Identify which cell holds the provided text, then report its (x, y) central coordinate. 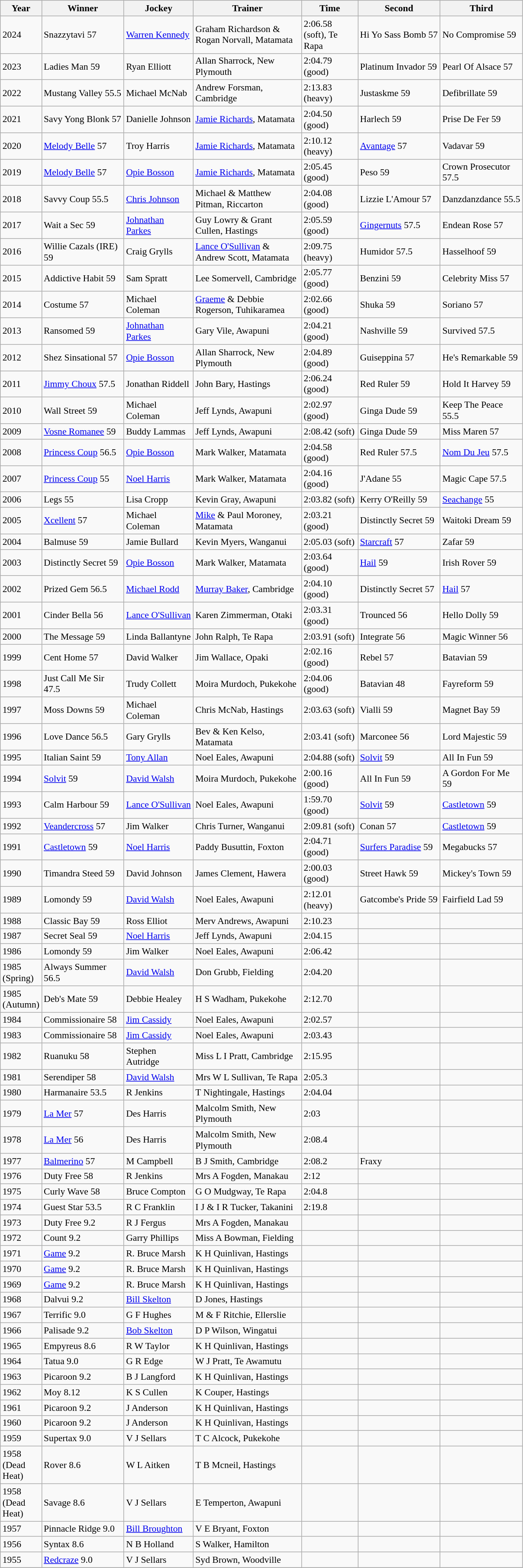
Craig Grylls (158, 252)
2:03.43 (329, 1036)
2:15.95 (329, 1056)
T C Alcock, Pukekohe (247, 1439)
1981 (21, 1077)
Winner (83, 8)
Lord Majestic 59 (481, 737)
Andrew Forsman, Cambridge (247, 93)
2:03.21 (good) (329, 521)
W L Aitken (158, 1465)
Terrific 9.0 (83, 1315)
Michael & Matthew Pitman, Riccarton (247, 199)
Graeme & Debbie Rogerson, Tuhikaramea (247, 305)
Magnet Bay 59 (481, 711)
Peso 59 (399, 172)
Justaskme 59 (399, 93)
1966 (21, 1331)
1975 (21, 1192)
2:12.70 (329, 999)
Hail 57 (481, 589)
2004 (21, 542)
2012 (21, 357)
Syntax 8.6 (83, 1545)
2:04.10 (good) (329, 589)
2:04.06 (good) (329, 684)
Conan 57 (399, 826)
2:04.20 (329, 973)
2:04.08 (good) (329, 199)
Marconee 56 (399, 737)
R W Taylor (158, 1346)
Timandra Steed 59 (83, 873)
R C Franklin (158, 1207)
Defibrillate 59 (481, 93)
A Gordon For Me 59 (481, 779)
2:03.82 (soft) (329, 500)
1962 (21, 1392)
Warren Kennedy (158, 35)
G O Mudgway, Te Rapa (247, 1192)
2020 (21, 146)
H S Wadham, Pukekohe (247, 999)
Kevin Myers, Wanganui (247, 542)
Miss Maren 57 (481, 431)
2:04.04 (329, 1093)
Michael McNab (158, 93)
Year (21, 8)
Merv Andrews, Awapuni (247, 921)
Debbie Healey (158, 999)
Duty Free 9.2 (83, 1223)
V E Bryant, Foxton (247, 1529)
2006 (21, 500)
1983 (21, 1036)
1990 (21, 873)
Just Call Me Sir 47.5 (83, 684)
E Temperton, Awapuni (247, 1503)
1967 (21, 1315)
Keep The Peace 55.5 (481, 410)
Ladies Man 59 (83, 67)
Zafar 59 (481, 542)
D Jones, Hastings (247, 1300)
T B Mcneil, Hastings (247, 1465)
Ruanuku 58 (83, 1056)
Lance O'Sullivan & Andrew Scott, Matamata (247, 252)
2:04.8 (329, 1192)
2:05.03 (soft) (329, 542)
Duty Free 58 (83, 1176)
2:09.75 (heavy) (329, 252)
Nashville 59 (399, 332)
Distinctly Secret 57 (399, 589)
1968 (21, 1300)
Vosne Romanee 59 (83, 431)
1965 (21, 1346)
2:10.12 (heavy) (329, 146)
Second (399, 8)
Savy Yong Blonk 57 (83, 119)
2:13.83 (heavy) (329, 93)
D P Wilson, Wingatui (247, 1331)
2003 (21, 563)
Surfers Paradise 59 (399, 847)
1998 (21, 684)
James Clement, Hawera (247, 873)
S Walker, Hamilton (247, 1545)
Moy 8.12 (83, 1392)
2000 (21, 637)
2:08.2 (329, 1161)
Nom Du Jeu 57.5 (481, 453)
G R Edge (158, 1362)
2:08.4 (329, 1140)
La Mer 56 (83, 1140)
Savage 8.6 (83, 1503)
Celebrity Miss 57 (481, 278)
Hold It Harvey 59 (481, 384)
1963 (21, 1377)
Harmanaire 53.5 (83, 1093)
Platinum Invador 59 (399, 67)
2:04.79 (good) (329, 67)
Linda Ballantyne (158, 637)
Supertax 9.0 (83, 1439)
Prise De Fer 59 (481, 119)
2:00.16 (good) (329, 779)
2:03.31 (good) (329, 615)
2:05.59 (good) (329, 225)
2:06.42 (329, 952)
Hello Dolly 59 (481, 615)
2:04.21 (good) (329, 332)
2011 (21, 384)
1991 (21, 847)
Lee Somervell, Cambridge (247, 278)
Count 9.2 (83, 1238)
Harlech 59 (399, 119)
Prized Gem 56.5 (83, 589)
Pearl Of Alsace 57 (481, 67)
Princess Coup 56.5 (83, 453)
B J Langford (158, 1377)
Bill Broughton (158, 1529)
Mrs W L Sullivan, Te Rapa (247, 1077)
Pinnacle Ridge 9.0 (83, 1529)
2:03.91 (soft) (329, 637)
1994 (21, 779)
Rebel 57 (399, 657)
Wall Street 59 (83, 410)
Costume 57 (83, 305)
Italian Saint 59 (83, 758)
2:04.50 (good) (329, 119)
Balmuse 59 (83, 542)
1980 (21, 1093)
2:03.63 (soft) (329, 711)
1972 (21, 1238)
Ryan Elliott (158, 67)
2:02.97 (good) (329, 410)
Red Ruler 59 (399, 384)
1974 (21, 1207)
Miss L I Pratt, Cambridge (247, 1056)
Crown Prosecutor 57.5 (481, 172)
Jim Wallace, Opaki (247, 657)
1973 (21, 1223)
Trainer (247, 8)
Michael Rodd (158, 589)
Batavian 48 (399, 684)
Dalvui 9.2 (83, 1300)
W J Pratt, Te Awamutu (247, 1362)
Fairfield Lad 59 (481, 900)
Guiseppina 57 (399, 357)
1992 (21, 826)
No Compromise 59 (481, 35)
Xcellent 57 (83, 521)
Danielle Johnson (158, 119)
1978 (21, 1140)
Garry Phillips (158, 1238)
Guy Lowry & Grant Cullen, Hastings (247, 225)
K S Cullen (158, 1392)
2:04.71 (good) (329, 847)
1964 (21, 1362)
Guest Star 53.5 (83, 1207)
Chris Johnson (158, 199)
Legs 55 (83, 500)
M & F Ritchie, Ellerslie (247, 1315)
1960 (21, 1423)
1979 (21, 1114)
2:12.01 (heavy) (329, 900)
Trounced 56 (399, 615)
Hasselhoof 59 (481, 252)
B J Smith, Cambridge (247, 1161)
David Johnson (158, 873)
Lisa Cropp (158, 500)
Secret Seal 59 (83, 936)
Deb's Mate 59 (83, 999)
Kerry O'Reilly 59 (399, 500)
1989 (21, 900)
Syd Brown, Woodville (247, 1560)
Paddy Busuttin, Foxton (247, 847)
Red Ruler 57.5 (399, 453)
1988 (21, 921)
1984 (21, 1020)
2010 (21, 410)
M Campbell (158, 1161)
Veandercross 57 (83, 826)
Ransomed 59 (83, 332)
John Ralph, Te Rapa (247, 637)
1969 (21, 1285)
1996 (21, 737)
Karen Zimmerman, Otaki (247, 615)
Starcraft 57 (399, 542)
2014 (21, 305)
2:06.24 (good) (329, 384)
La Mer 57 (83, 1114)
2:04.58 (good) (329, 453)
1961 (21, 1408)
1971 (21, 1254)
Ross Elliot (158, 921)
Benzini 59 (399, 278)
Waitoki Dream 59 (481, 521)
1985 (Autumn) (21, 999)
Gary Vile, Awapuni (247, 332)
John Bary, Hastings (247, 384)
2001 (21, 615)
2017 (21, 225)
Stephen Autridge (158, 1056)
Bev & Ken Kelso, Matamata (247, 737)
Time (329, 8)
Always Summer 56.5 (83, 973)
Empyreus 8.6 (83, 1346)
2:03 (329, 1114)
He's Remarkable 59 (481, 357)
Tatua 9.0 (83, 1362)
Lizzie L'Amour 57 (399, 199)
Mickey's Town 59 (481, 873)
1956 (21, 1545)
Street Hawk 59 (399, 873)
Murray Baker, Cambridge (247, 589)
2:10.23 (329, 921)
Mike & Paul Moroney, Matamata (247, 521)
Moss Downs 59 (83, 711)
2:04.15 (329, 936)
David Walker (158, 657)
Savvy Coup 55.5 (83, 199)
Gary Grylls (158, 737)
Shuka 59 (399, 305)
1976 (21, 1176)
2016 (21, 252)
Cinder Bella 56 (83, 615)
2019 (21, 172)
1986 (21, 952)
2018 (21, 199)
1995 (21, 758)
Serendiper 58 (83, 1077)
2:03.41 (soft) (329, 737)
2:05.77 (good) (329, 278)
1985 (Spring) (21, 973)
2:04.88 (soft) (329, 758)
Chris McNab, Hastings (247, 711)
Bob Skelton (158, 1331)
1997 (21, 711)
2002 (21, 589)
1955 (21, 1560)
Endean Rose 57 (481, 225)
Trudy Collett (158, 684)
2022 (21, 93)
Cent Home 57 (83, 657)
2021 (21, 119)
2:00.03 (good) (329, 873)
2:05.3 (329, 1077)
2:04.89 (good) (329, 357)
Shez Sinsational 57 (83, 357)
I J & I R Tucker, Takanini (247, 1207)
2005 (21, 521)
2:03.64 (good) (329, 563)
Mustang Valley 55.5 (83, 93)
2:02.57 (329, 1020)
2008 (21, 453)
Jamie Bullard (158, 542)
Redcraze 9.0 (83, 1560)
Magic Winner 56 (481, 637)
Vialli 59 (399, 711)
Don Grubb, Fielding (247, 973)
1959 (21, 1439)
Classic Bay 59 (83, 921)
1982 (21, 1056)
2:12 (329, 1176)
2:05.45 (good) (329, 172)
2015 (21, 278)
Magic Cape 57.5 (481, 479)
Willie Cazals (IRE) 59 (83, 252)
Curly Wave 58 (83, 1192)
R J Fergus (158, 1223)
2:04.16 (good) (329, 479)
Calm Harbour 59 (83, 805)
Graham Richardson & Rogan Norvall, Matamata (247, 35)
Miss A Bowman, Fielding (247, 1238)
Tony Allan (158, 758)
Batavian 59 (481, 657)
Sam Spratt (158, 278)
2023 (21, 67)
1999 (21, 657)
Soriano 57 (481, 305)
Integrate 56 (399, 637)
T Nightingale, Hastings (247, 1093)
1957 (21, 1529)
1993 (21, 805)
1987 (21, 936)
Addictive Habit 59 (83, 278)
Wait a Sec 59 (83, 225)
Jockey (158, 8)
Princess Coup 55 (83, 479)
Bruce Compton (158, 1192)
Hi Yo Sass Bomb 57 (399, 35)
Avantage 57 (399, 146)
Buddy Lammas (158, 431)
Hail 59 (399, 563)
Survived 57.5 (481, 332)
1977 (21, 1161)
Third (481, 8)
Vadavar 59 (481, 146)
1:59.70 (good) (329, 805)
Bill Skelton (158, 1300)
2:08.42 (soft) (329, 431)
Palisade 9.2 (83, 1331)
Seachange 55 (481, 500)
Troy Harris (158, 146)
Love Dance 56.5 (83, 737)
2:09.81 (soft) (329, 826)
Kevin Gray, Awapuni (247, 500)
Snazzytavi 57 (83, 35)
1970 (21, 1269)
Jimmy Choux 57.5 (83, 384)
Danzdanzdance 55.5 (481, 199)
2:06.58 (soft), Te Rapa (329, 35)
G F Hughes (158, 1315)
Chris Turner, Wanganui (247, 826)
Gingernuts 57.5 (399, 225)
Fayreform 59 (481, 684)
N B Holland (158, 1545)
Rover 8.6 (83, 1465)
Megabucks 57 (481, 847)
2:02.66 (good) (329, 305)
Irish Rover 59 (481, 563)
K Couper, Hastings (247, 1392)
Jonathan Riddell (158, 384)
2024 (21, 35)
J'Adane 55 (399, 479)
2:02.16 (good) (329, 657)
2007 (21, 479)
2009 (21, 431)
Humidor 57.5 (399, 252)
2:19.8 (329, 1207)
Gatcombe's Pride 59 (399, 900)
2013 (21, 332)
The Message 59 (83, 637)
Fraxy (399, 1161)
Balmerino 57 (83, 1161)
